Capture the cell that displays the provided text and extract its [X, Y] central coordinate. 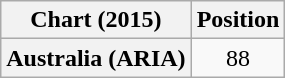
Chart (2015) [96, 20]
88 [238, 58]
Australia (ARIA) [96, 58]
Position [238, 20]
